Search for the cell housing the specified text and yield its [x, y] center coordinate. 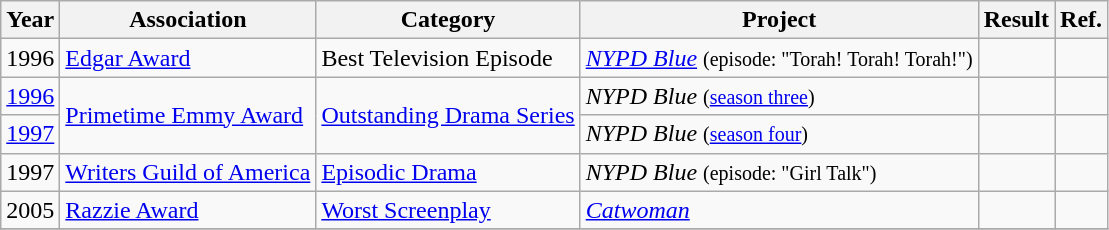
Result [1016, 20]
Edgar Award [188, 58]
Year [30, 20]
NYPD Blue (episode: "Girl Talk") [779, 172]
Ref. [1082, 20]
Razzie Award [188, 210]
Primetime Emmy Award [188, 115]
Outstanding Drama Series [448, 115]
Project [779, 20]
Catwoman [779, 210]
NYPD Blue (episode: "Torah! Torah! Torah!") [779, 58]
Best Television Episode [448, 58]
NYPD Blue (season three) [779, 96]
Category [448, 20]
Episodic Drama [448, 172]
NYPD Blue (season four) [779, 134]
Worst Screenplay [448, 210]
2005 [30, 210]
Association [188, 20]
Writers Guild of America [188, 172]
